Scan for the cell matching the given text and deliver its (x, y) coordinate at center. 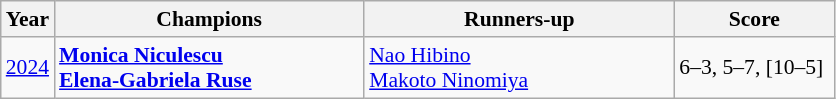
Monica Niculescu Elena-Gabriela Ruse (209, 68)
Score (754, 19)
2024 (28, 68)
Champions (209, 19)
Runners-up (519, 19)
Year (28, 19)
6–3, 5–7, [10–5] (754, 68)
Nao Hibino Makoto Ninomiya (519, 68)
